Return (x, y) of the center of cell containing provided text 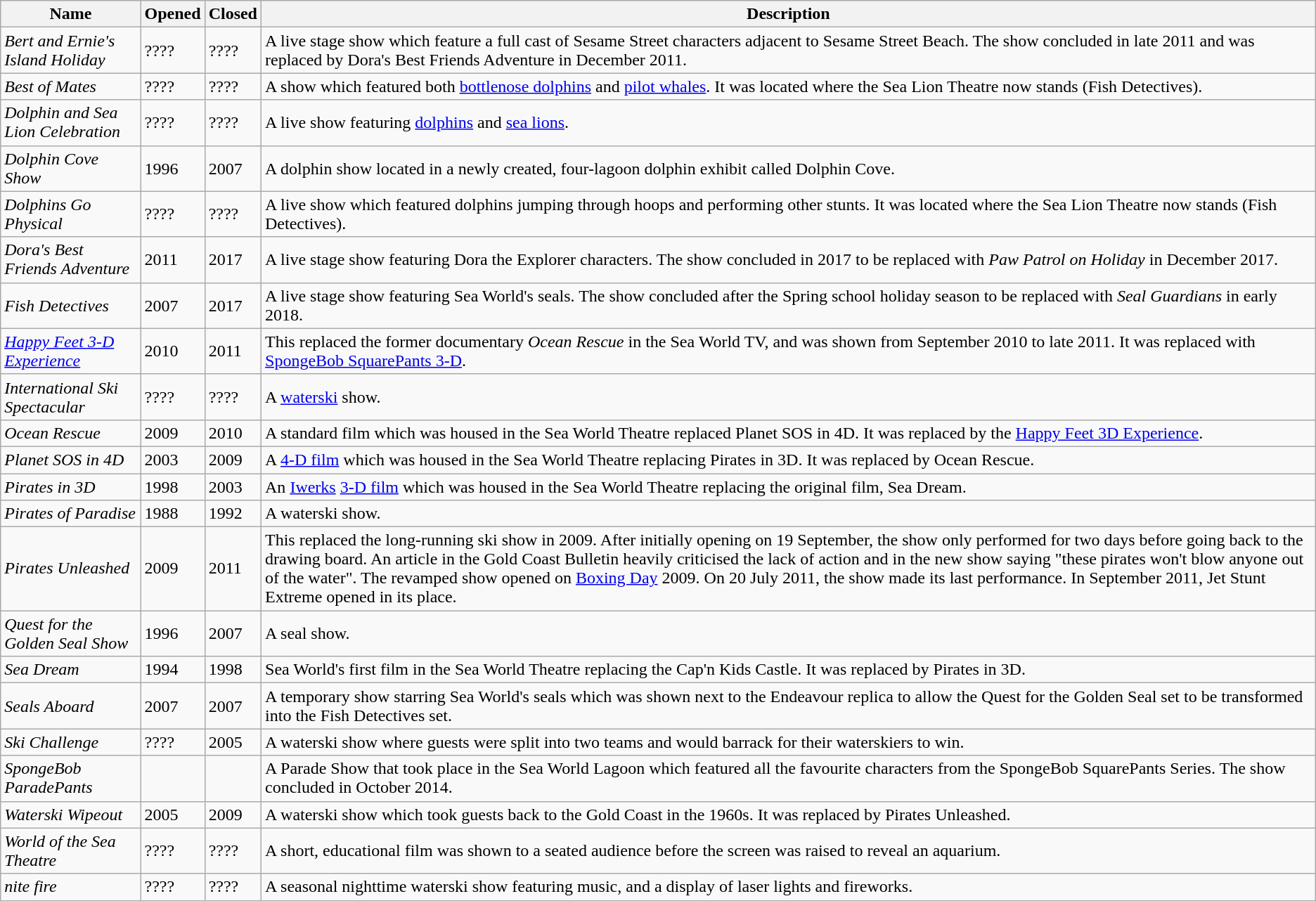
SpongeBob ParadePants (70, 779)
1992 (233, 514)
A short, educational film was shown to a seated audience before the screen was raised to reveal an aquarium. (789, 850)
Pirates Unleashed (70, 569)
Happy Feet 3-D Experience (70, 351)
Ski Challenge (70, 742)
Pirates of Paradise (70, 514)
Best of Mates (70, 86)
A waterski show which took guests back to the Gold Coast in the 1960s. It was replaced by Pirates Unleashed. (789, 815)
Dolphin Cove Show (70, 169)
International Ski Spectacular (70, 396)
Sea World's first film in the Sea World Theatre replacing the Cap'n Kids Castle. It was replaced by Pirates in 3D. (789, 670)
A live stage show featuring Dora the Explorer characters. The show concluded in 2017 to be replaced with Paw Patrol on Holiday in December 2017. (789, 260)
Dolphin and Sea Lion Celebration (70, 122)
Bert and Ernie's Island Holiday (70, 51)
A dolphin show located in a newly created, four-lagoon dolphin exhibit called Dolphin Cove. (789, 169)
A waterski show where guests were split into two teams and would barrack for their waterskiers to win. (789, 742)
Waterski Wipeout (70, 815)
Dolphins Go Physical (70, 214)
Pirates in 3D (70, 487)
Seals Aboard (70, 706)
Planet SOS in 4D (70, 460)
1988 (173, 514)
World of the Sea Theatre (70, 850)
A 4-D film which was housed in the Sea World Theatre replacing Pirates in 3D. It was replaced by Ocean Rescue. (789, 460)
Closed (233, 14)
A live show featuring dolphins and sea lions. (789, 122)
Quest for the Golden Seal Show (70, 634)
Opened (173, 14)
A show which featured both bottlenose dolphins and pilot whales. It was located where the Sea Lion Theatre now stands (Fish Detectives). (789, 86)
Fish Detectives (70, 305)
An Iwerks 3-D film which was housed in the Sea World Theatre replacing the original film, Sea Dream. (789, 487)
A standard film which was housed in the Sea World Theatre replaced Planet SOS in 4D. It was replaced by the Happy Feet 3D Experience. (789, 433)
Ocean Rescue (70, 433)
A seal show. (789, 634)
Sea Dream (70, 670)
nite fire (70, 887)
Description (789, 14)
1994 (173, 670)
Dora's Best Friends Adventure (70, 260)
A seasonal nighttime waterski show featuring music, and a display of laser lights and fireworks. (789, 887)
Name (70, 14)
